Determine the (x, y) coordinate at the center of the cell enclosing the given text.  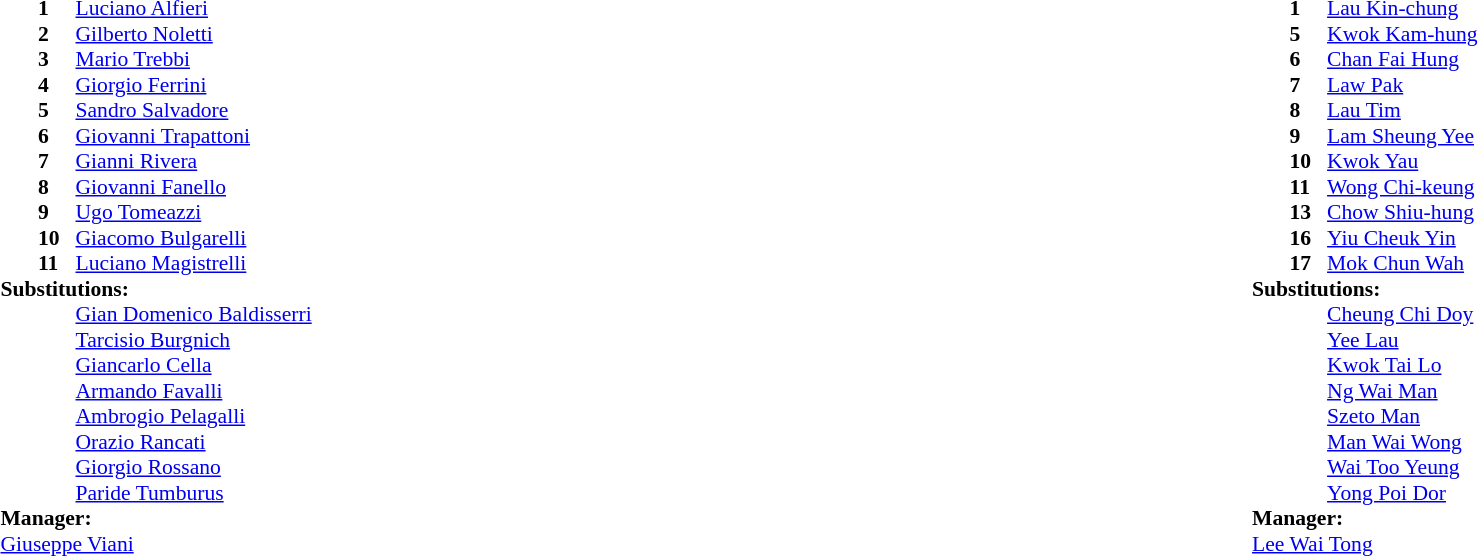
Tarcisio Burgnich (194, 340)
Wong Chi-keung (1402, 187)
13 (1309, 213)
Giovanni Fanello (194, 187)
Giorgio Ferrini (194, 85)
Gian Domenico Baldisserri (194, 315)
Chow Shiu-hung (1402, 213)
Orazio Rancati (194, 442)
Giancarlo Cella (194, 365)
3 (57, 59)
4 (57, 85)
Ng Wai Man (1402, 391)
Law Pak (1402, 85)
Lau Tim (1402, 111)
Wai Too Yeung (1402, 467)
Yong Poi Dor (1402, 493)
Yiu Cheuk Yin (1402, 238)
Luciano Magistrelli (194, 263)
Giorgio Rossano (194, 467)
Szeto Man (1402, 417)
2 (57, 34)
Giovanni Trapattoni (194, 136)
Armando Favalli (194, 391)
Ugo Tomeazzi (194, 213)
Yee Lau (1402, 340)
Gilberto Noletti (194, 34)
Mok Chun Wah (1402, 263)
Mario Trebbi (194, 59)
Ambrogio Pelagalli (194, 417)
Kwok Kam-hung (1402, 34)
Giacomo Bulgarelli (194, 238)
Paride Tumburus (194, 493)
Chan Fai Hung (1402, 59)
Lam Sheung Yee (1402, 136)
16 (1309, 238)
17 (1309, 263)
Gianni Rivera (194, 161)
Man Wai Wong (1402, 442)
Sandro Salvadore (194, 111)
Kwok Yau (1402, 161)
Kwok Tai Lo (1402, 365)
Cheung Chi Doy (1402, 315)
